Detect which cell encompasses the target text, then output its [x, y] center coordinate. 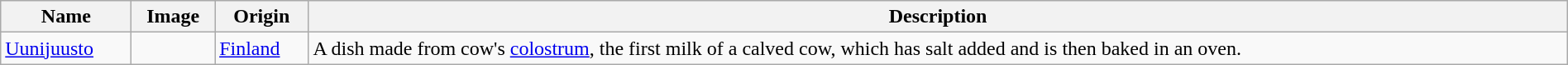
Finland [261, 48]
Description [938, 17]
Origin [261, 17]
Name [66, 17]
Uunijuusto [66, 48]
A dish made from cow's colostrum, the first milk of a calved cow, which has salt added and is then baked in an oven. [938, 48]
Image [174, 17]
